Provide the [x, y] coordinate of the cell's center where the given text is located.  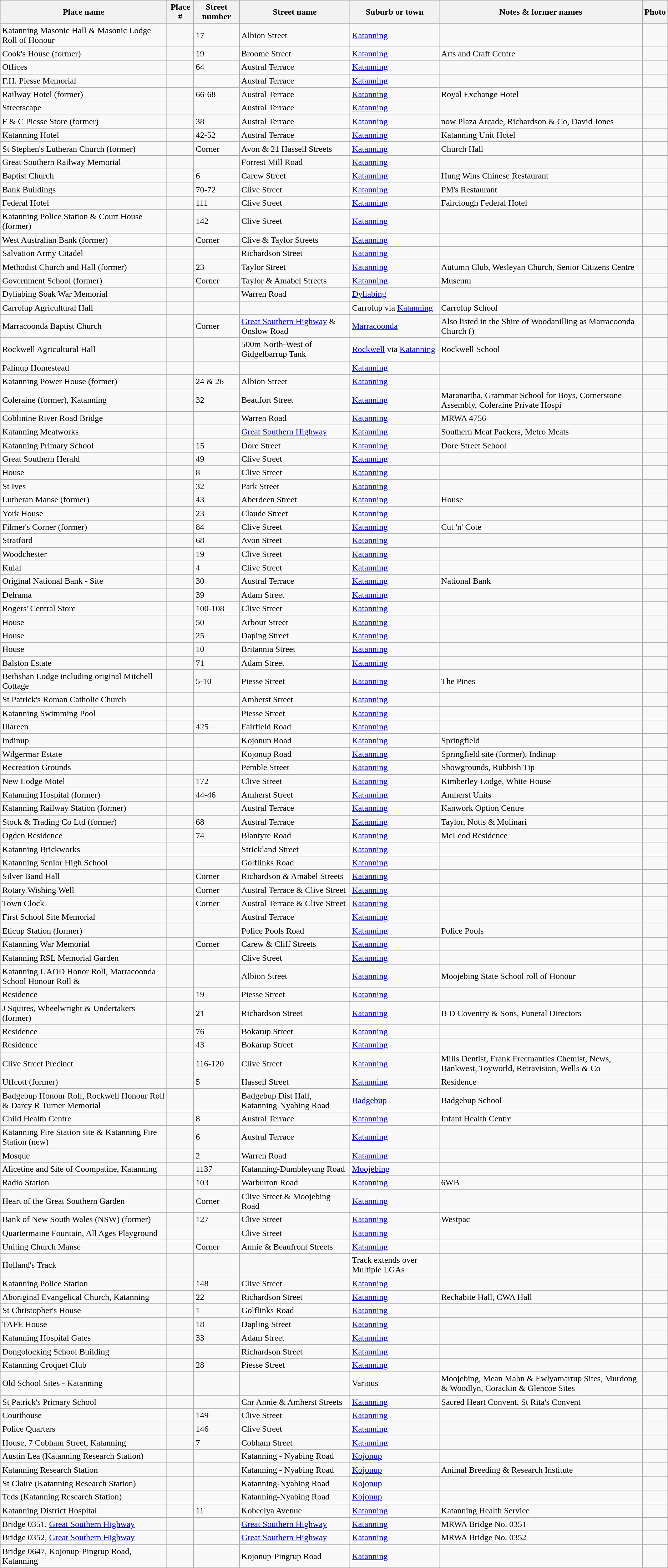
Katanning Power House (former) [83, 381]
Radio Station [83, 1183]
Mosque [83, 1156]
Dapling Street [295, 1324]
Photo [655, 12]
F & C Piesse Store (former) [83, 121]
West Australian Bank (former) [83, 240]
Courthouse [83, 1416]
11 [217, 1511]
Taylor Street [295, 267]
Also listed in the Shire of Woodanilling as Marracoonda Church () [541, 326]
425 [217, 727]
Katanning Hospital (former) [83, 795]
Infant Health Centre [541, 1119]
Government School (former) [83, 281]
Bank Buildings [83, 190]
Marracoonda Baptist Church [83, 326]
Dyliabing Soak War Memorial [83, 294]
Kobeelya Avenue [295, 1511]
Maranartha, Grammar School for Boys, Cornerstone Assembly, Coleraine Private Hospi [541, 400]
Aberdeen Street [295, 500]
18 [217, 1324]
Salvation Army Citadel [83, 253]
Dyliabing [395, 294]
10 [217, 649]
Great Southern Herald [83, 459]
500m North-West of Gidgelbarrup Tank [295, 349]
Katanning UAOD Honor Roll, Marracoonda School Honour Roll & [83, 976]
York House [83, 513]
Streetscape [83, 108]
142 [217, 221]
Katanning Senior High School [83, 863]
Hung Wins Chinese Restaurant [541, 176]
22 [217, 1297]
Original National Bank - Site [83, 581]
Animal Breeding & Research Institute [541, 1470]
Katanning Railway Station (former) [83, 808]
Ogden Residence [83, 835]
Rotary Wishing Well [83, 890]
Child Health Centre [83, 1119]
2 [217, 1156]
Kulal [83, 568]
Moojebing, Mean Mahn & Ewlyamartup Sites, Murdong & Woodlyn, Corackin & Glencoe Sites [541, 1383]
Rechabite Hall, CWA Hall [541, 1297]
Warburton Road [295, 1183]
Forrest Mill Road [295, 162]
74 [217, 835]
First School Site Memorial [83, 917]
Badgebup [395, 1100]
Daping Street [295, 635]
St Patrick's Primary School [83, 1402]
71 [217, 663]
St Patrick's Roman Catholic Church [83, 700]
4 [217, 568]
Great Southern Railway Memorial [83, 162]
House, 7 Cobham Street, Katanning [83, 1443]
70-72 [217, 190]
The Pines [541, 681]
172 [217, 781]
Heart of the Great Southern Garden [83, 1201]
Uffcott (former) [83, 1082]
Clive & Taylor Streets [295, 240]
Katanning Police Station & Court House (former) [83, 221]
Palinup Homestead [83, 368]
J Squires, Wheelwright & Undertakers (former) [83, 1013]
Strickland Street [295, 849]
Street name [295, 12]
103 [217, 1183]
Katanning Swimming Pool [83, 713]
Austin Lea (Katanning Research Station) [83, 1456]
Dongolocking School Building [83, 1351]
Quartermaine Fountain, All Ages Playground [83, 1233]
Taylor, Notts & Molinari [541, 822]
F.H. Piesse Memorial [83, 81]
Baptist Church [83, 176]
Coblinine River Road Bridge [83, 418]
42-52 [217, 135]
21 [217, 1013]
25 [217, 635]
Kimberley Lodge, White House [541, 781]
Holland's Track [83, 1265]
Place name [83, 12]
St Stephen's Lutheran Church (former) [83, 149]
Showgrounds, Rubbish Tip [541, 768]
5-10 [217, 681]
Pemble Street [295, 768]
Britannia Street [295, 649]
Dore Street School [541, 445]
Delrama [83, 595]
Silver Band Hall [83, 876]
MRWA Bridge No. 0352 [541, 1538]
Katanning War Memorial [83, 944]
Carrolup School [541, 308]
Notes & former names [541, 12]
Bridge 0647, Kojonup-Pingrup Road, Katanning [83, 1556]
Carew Street [295, 176]
Katanning Masonic Hall & Masonic Lodge Roll of Honour [83, 35]
146 [217, 1429]
Katanning Hotel [83, 135]
Avon Street [295, 541]
Police Quarters [83, 1429]
Westpac [541, 1220]
39 [217, 595]
Balston Estate [83, 663]
Bridge 0352, Great Southern Highway [83, 1538]
49 [217, 459]
76 [217, 1031]
Lutheran Manse (former) [83, 500]
Amherst Units [541, 795]
Hassell Street [295, 1082]
Various [395, 1383]
Coleraine (former), Katanning [83, 400]
Carrolup via Katanning [395, 308]
Railway Hotel (former) [83, 94]
33 [217, 1338]
MRWA 4756 [541, 418]
Badgebup Honour Roll, Rockwell Honour Roll & Darcy R Turner Memorial [83, 1100]
Teds (Katanning Research Station) [83, 1497]
38 [217, 121]
111 [217, 203]
Church Hall [541, 149]
127 [217, 1220]
Katanning-Dumbleyung Road [295, 1169]
Katanning Fire Station site & Katanning Fire Station (new) [83, 1137]
Katanning Health Service [541, 1511]
Place # [181, 12]
24 & 26 [217, 381]
Cobham Street [295, 1443]
148 [217, 1283]
PM's Restaurant [541, 190]
Cook's House (former) [83, 54]
St Claire (Katanning Research Station) [83, 1483]
Woodchester [83, 554]
Fairclough Federal Hotel [541, 203]
Town Clock [83, 904]
Federal Hotel [83, 203]
Eticup Station (former) [83, 931]
5 [217, 1082]
50 [217, 622]
Uniting Church Manse [83, 1247]
TAFE House [83, 1324]
Bridge 0351, Great Southern Highway [83, 1524]
1 [217, 1311]
Richardson & Amabel Streets [295, 876]
Aboriginal Evangelical Church, Katanning [83, 1297]
Katanning Brickworks [83, 849]
Southern Meat Packers, Metro Meats [541, 432]
Marracoonda [395, 326]
Carrolup Agricultural Hall [83, 308]
30 [217, 581]
28 [217, 1365]
Clive Street & Moojebing Road [295, 1201]
Claude Street [295, 513]
15 [217, 445]
Autumn Club, Wesleyan Church, Senior Citizens Centre [541, 267]
Street number [217, 12]
Arts and Craft Centre [541, 54]
Katanning Primary School [83, 445]
64 [217, 67]
Museum [541, 281]
Police Pools Road [295, 931]
Blantyre Road [295, 835]
Mills Dentist, Frank Freemantles Chemist, News, Bankwest, Toyworld, Retravision, Wells & Co [541, 1063]
Dore Street [295, 445]
Cnr Annie & Amherst Streets [295, 1402]
Sacred Heart Convent, St Rita's Convent [541, 1402]
Katanning Croquet Club [83, 1365]
Track extends over Multiple LGAs [395, 1265]
Rockwell via Katanning [395, 349]
Katanning Meatworks [83, 432]
Great Southern Highway & Onslow Road [295, 326]
66-68 [217, 94]
Katanning Unit Hotel [541, 135]
McLeod Residence [541, 835]
Stock & Trading Co Ltd (former) [83, 822]
Carew & Cliff Streets [295, 944]
Badgebup Dist Hall, Katanning-Nyabing Road [295, 1100]
Methodist Church and Hall (former) [83, 267]
Old School Sites - Katanning [83, 1383]
Springfield site (former), Indinup [541, 754]
17 [217, 35]
Clive Street Precinct [83, 1063]
Katanning Police Station [83, 1283]
Illareen [83, 727]
Kanwork Option Centre [541, 808]
Taylor & Amabel Streets [295, 281]
Offices [83, 67]
Suburb or town [395, 12]
Springfield [541, 740]
MRWA Bridge No. 0351 [541, 1524]
St Ives [83, 486]
Filmer's Corner (former) [83, 527]
Moojebing State School roll of Honour [541, 976]
Katanning District Hospital [83, 1511]
Wilgermar Estate [83, 754]
149 [217, 1416]
National Bank [541, 581]
Beaufort Street [295, 400]
Broome Street [295, 54]
now Plaza Arcade, Richardson & Co, David Jones [541, 121]
Katanning Hospital Gates [83, 1338]
B D Coventry & Sons, Funeral Directors [541, 1013]
New Lodge Motel [83, 781]
116-120 [217, 1063]
Annie & Beaufront Streets [295, 1247]
Cut 'n' Cote [541, 527]
Alicetine and Site of Coompatine, Katanning [83, 1169]
Recreation Grounds [83, 768]
Rockwell School [541, 349]
Bank of New South Wales (NSW) (former) [83, 1220]
St Christopher's House [83, 1311]
100-108 [217, 608]
Fairfield Road [295, 727]
Rockwell Agricultural Hall [83, 349]
Police Pools [541, 931]
Arbour Street [295, 622]
44-46 [217, 795]
Katanning RSL Memorial Garden [83, 958]
Katanning Research Station [83, 1470]
6WB [541, 1183]
Indinup [83, 740]
Rogers' Central Store [83, 608]
Stratford [83, 541]
1137 [217, 1169]
Kojonup-Pingrup Road [295, 1556]
7 [217, 1443]
Royal Exchange Hotel [541, 94]
Avon & 21 Hassell Streets [295, 149]
Bethshan Lodge including original Mitchell Cottage [83, 681]
Park Street [295, 486]
84 [217, 527]
Moojebing [395, 1169]
Badgebup School [541, 1100]
